Determine the [X, Y] coordinate at the center of the cell enclosing the given text.  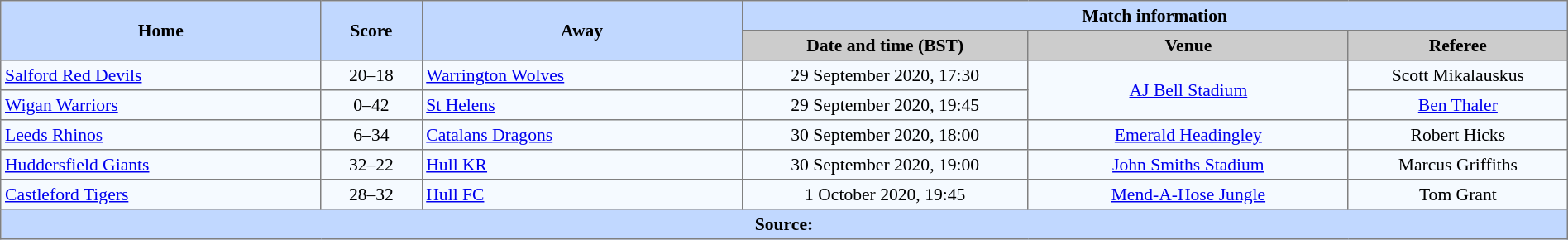
32–22 [371, 165]
Match information [1154, 16]
30 September 2020, 19:00 [885, 165]
Date and time (BST) [885, 46]
30 September 2020, 18:00 [885, 135]
Catalans Dragons [582, 135]
Marcus Griffiths [1457, 165]
Huddersfield Giants [160, 165]
29 September 2020, 19:45 [885, 105]
Scott Mikalauskus [1457, 75]
AJ Bell Stadium [1188, 90]
Home [160, 31]
Away [582, 31]
Ben Thaler [1457, 105]
John Smiths Stadium [1188, 165]
St Helens [582, 105]
Leeds Rhinos [160, 135]
Warrington Wolves [582, 75]
Emerald Headingley [1188, 135]
29 September 2020, 17:30 [885, 75]
Robert Hicks [1457, 135]
28–32 [371, 194]
Venue [1188, 46]
Hull FC [582, 194]
1 October 2020, 19:45 [885, 194]
Hull KR [582, 165]
0–42 [371, 105]
Mend-A-Hose Jungle [1188, 194]
Salford Red Devils [160, 75]
20–18 [371, 75]
Tom Grant [1457, 194]
Referee [1457, 46]
Castleford Tigers [160, 194]
Wigan Warriors [160, 105]
Source: [784, 224]
Score [371, 31]
6–34 [371, 135]
